Return [x, y] of the center of cell containing provided text 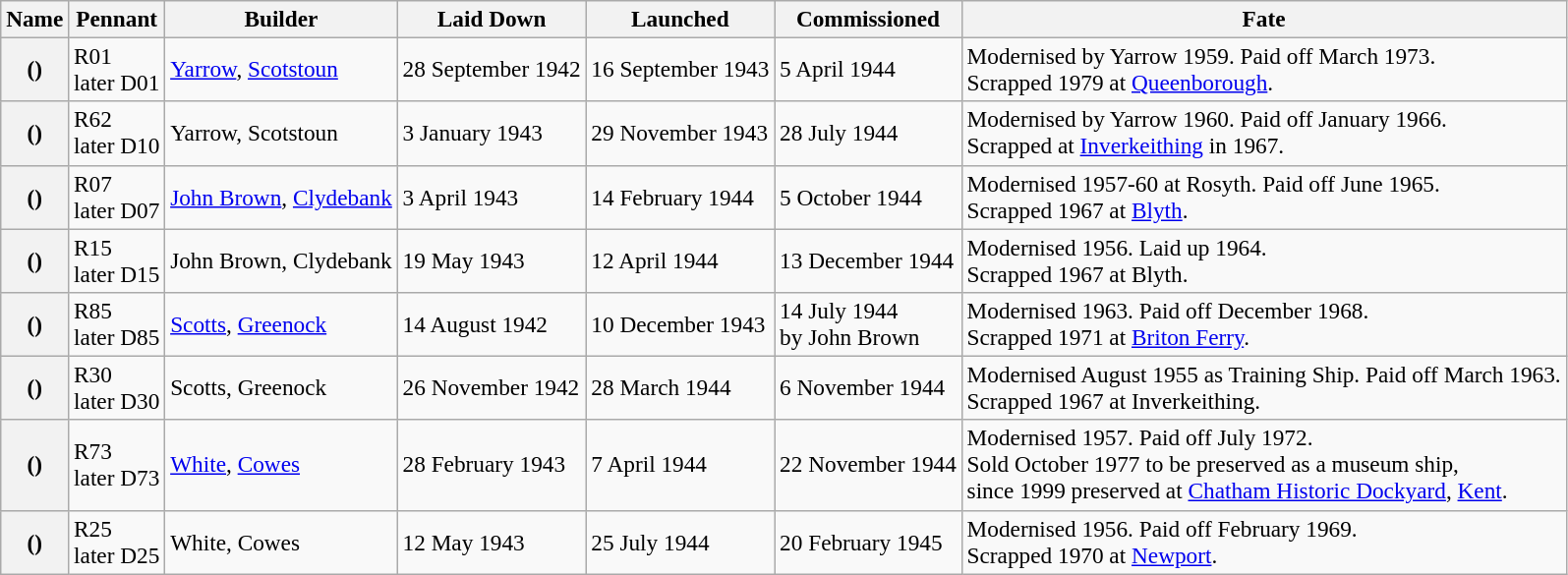
16 September 1943 [680, 69]
28 July 1944 [868, 134]
6 November 1944 [868, 387]
13 December 1944 [868, 259]
Modernised 1956. Laid up 1964. Scrapped 1967 at Blyth. [1264, 259]
R15later D15 [117, 259]
R62later D10 [117, 134]
R25later D25 [117, 543]
Pennant [117, 19]
R01later D01 [117, 69]
14 August 1942 [492, 324]
28 March 1944 [680, 387]
Laid Down [492, 19]
22 November 1944 [868, 465]
R73later D73 [117, 465]
19 May 1943 [492, 259]
3 April 1943 [492, 197]
Modernised August 1955 as Training Ship. Paid off March 1963. Scrapped 1967 at Inverkeithing. [1264, 387]
3 January 1943 [492, 134]
5 October 1944 [868, 197]
14 February 1944 [680, 197]
Builder [281, 19]
28 February 1943 [492, 465]
R85later D85 [117, 324]
20 February 1945 [868, 543]
29 November 1943 [680, 134]
14 July 1944by John Brown [868, 324]
Modernised 1957-60 at Rosyth. Paid off June 1965. Scrapped 1967 at Blyth. [1264, 197]
10 December 1943 [680, 324]
5 April 1944 [868, 69]
26 November 1942 [492, 387]
12 April 1944 [680, 259]
28 September 1942 [492, 69]
12 May 1943 [492, 543]
Modernised by Yarrow 1959. Paid off March 1973. Scrapped 1979 at Queenborough. [1264, 69]
R07later D07 [117, 197]
7 April 1944 [680, 465]
Launched [680, 19]
Modernised 1957. Paid off July 1972. Sold October 1977 to be preserved as a museum ship,since 1999 preserved at Chatham Historic Dockyard, Kent. [1264, 465]
Fate [1264, 19]
Name [35, 19]
Commissioned [868, 19]
Modernised by Yarrow 1960. Paid off January 1966. Scrapped at Inverkeithing in 1967. [1264, 134]
Modernised 1963. Paid off December 1968. Scrapped 1971 at Briton Ferry. [1264, 324]
25 July 1944 [680, 543]
R30later D30 [117, 387]
Modernised 1956. Paid off February 1969. Scrapped 1970 at Newport. [1264, 543]
